Find where the given text appears and provide that cell's center as (x, y) coordinate. 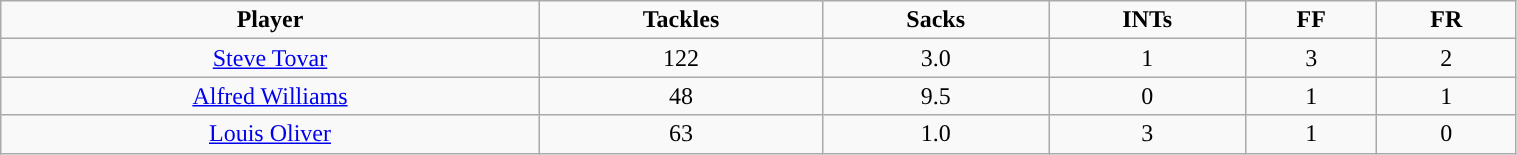
INTs (1148, 20)
FF (1312, 20)
Tackles (680, 20)
FR (1447, 20)
Alfred Williams (270, 96)
Louis Oliver (270, 134)
9.5 (936, 96)
122 (680, 58)
Steve Tovar (270, 58)
Player (270, 20)
63 (680, 134)
2 (1447, 58)
3.0 (936, 58)
48 (680, 96)
1.0 (936, 134)
Sacks (936, 20)
